Provide the (X, Y) coordinate of the cell's center where the given text is located.  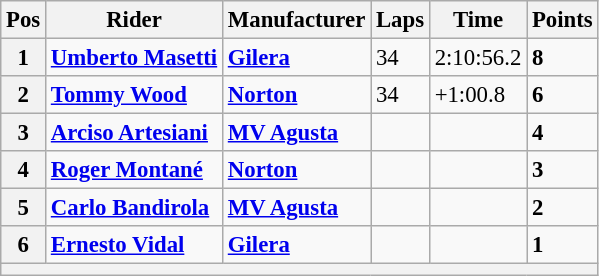
+1:00.8 (478, 95)
Carlo Bandirola (134, 208)
Rider (134, 20)
Tommy Wood (134, 95)
8 (562, 58)
Umberto Masetti (134, 58)
Manufacturer (296, 20)
2:10:56.2 (478, 58)
Ernesto Vidal (134, 245)
Arciso Artesiani (134, 133)
Time (478, 20)
5 (24, 208)
Laps (400, 20)
Pos (24, 20)
Roger Montané (134, 170)
Points (562, 20)
